Return (X, Y) of the center of cell containing provided text 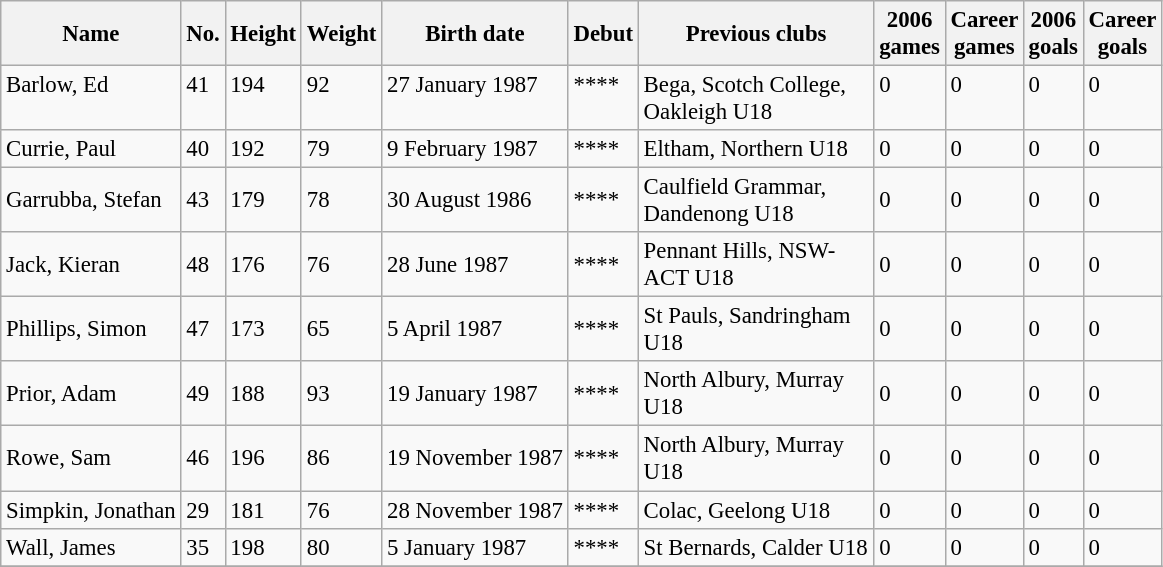
Eltham, Northern U18 (756, 149)
Phillips, Simon (91, 330)
Pennant Hills, NSW-ACT U18 (756, 264)
Career games (984, 34)
Birth date (475, 34)
28 November 1987 (475, 510)
196 (263, 458)
41 (203, 98)
78 (341, 200)
28 June 1987 (475, 264)
40 (203, 149)
43 (203, 200)
194 (263, 98)
Jack, Kieran (91, 264)
Name (91, 34)
Height (263, 34)
Garrubba, Stefan (91, 200)
Barlow, Ed (91, 98)
2006 games (910, 34)
27 January 1987 (475, 98)
92 (341, 98)
65 (341, 330)
Caulfield Grammar, Dandenong U18 (756, 200)
47 (203, 330)
188 (263, 394)
93 (341, 394)
79 (341, 149)
Simpkin, Jonathan (91, 510)
173 (263, 330)
Rowe, Sam (91, 458)
Prior, Adam (91, 394)
No. (203, 34)
2006 goals (1053, 34)
Career goals (1122, 34)
5 April 1987 (475, 330)
29 (203, 510)
Weight (341, 34)
Wall, James (91, 547)
30 August 1986 (475, 200)
46 (203, 458)
Bega, Scotch College, Oakleigh U18 (756, 98)
Previous clubs (756, 34)
181 (263, 510)
179 (263, 200)
St Bernards, Calder U18 (756, 547)
St Pauls, Sandringham U18 (756, 330)
Debut (603, 34)
49 (203, 394)
19 January 1987 (475, 394)
176 (263, 264)
48 (203, 264)
5 January 1987 (475, 547)
80 (341, 547)
35 (203, 547)
9 February 1987 (475, 149)
86 (341, 458)
192 (263, 149)
19 November 1987 (475, 458)
Colac, Geelong U18 (756, 510)
Currie, Paul (91, 149)
198 (263, 547)
